Identify which cell holds the provided text, then report its (X, Y) central coordinate. 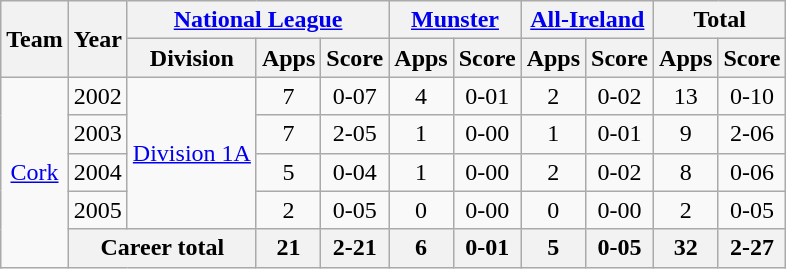
Cork (35, 172)
Career total (162, 248)
6 (421, 248)
2002 (98, 96)
Munster (455, 20)
8 (686, 172)
National League (258, 20)
2-21 (355, 248)
2003 (98, 134)
2004 (98, 172)
Division 1A (192, 153)
0-04 (355, 172)
21 (288, 248)
0-06 (752, 172)
4 (421, 96)
Total (720, 20)
9 (686, 134)
2-27 (752, 248)
13 (686, 96)
All-Ireland (587, 20)
0-10 (752, 96)
2005 (98, 210)
Division (192, 58)
Year (98, 39)
2-06 (752, 134)
0-07 (355, 96)
2-05 (355, 134)
Team (35, 39)
32 (686, 248)
